Search for the cell housing the specified text and yield its (X, Y) center coordinate. 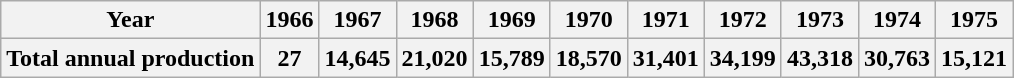
1968 (434, 20)
43,318 (820, 58)
1973 (820, 20)
15,121 (974, 58)
1966 (290, 20)
1974 (896, 20)
Total annual production (130, 58)
15,789 (512, 58)
1971 (666, 20)
Year (130, 20)
34,199 (742, 58)
18,570 (588, 58)
21,020 (434, 58)
1972 (742, 20)
1970 (588, 20)
31,401 (666, 58)
1969 (512, 20)
27 (290, 58)
1975 (974, 20)
1967 (358, 20)
14,645 (358, 58)
30,763 (896, 58)
